Search for the cell housing the specified text and yield its (x, y) center coordinate. 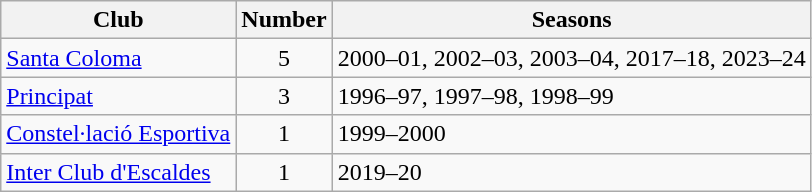
Club (118, 20)
Seasons (572, 20)
Principat (118, 96)
Santa Coloma (118, 58)
Number (284, 20)
1996–97, 1997–98, 1998–99 (572, 96)
1999–2000 (572, 134)
Constel·lació Esportiva (118, 134)
5 (284, 58)
2000–01, 2002–03, 2003–04, 2017–18, 2023–24 (572, 58)
Inter Club d'Escaldes (118, 172)
3 (284, 96)
2019–20 (572, 172)
